Pinpoint the cell where the given text exists, returning its (x, y) midpoint coordinate. 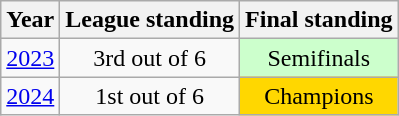
Year (30, 20)
3rd out of 6 (150, 58)
2024 (30, 96)
1st out of 6 (150, 96)
Champions (319, 96)
League standing (150, 20)
2023 (30, 58)
Final standing (319, 20)
Semifinals (319, 58)
